For the text-containing cell, return its midpoint in (X, Y) coordinate format. 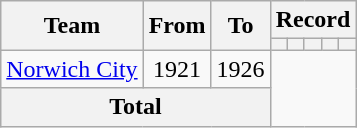
To (240, 26)
Team (72, 26)
1926 (240, 69)
Total (136, 107)
1921 (177, 69)
Norwich City (72, 69)
Record (313, 20)
From (177, 26)
